Pinpoint the cell where the given text exists, returning its (X, Y) midpoint coordinate. 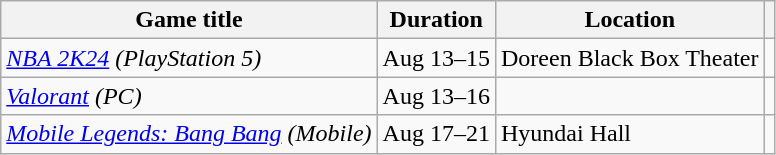
Mobile Legends: Bang Bang (Mobile) (189, 134)
Aug 13–16 (436, 96)
Aug 17–21 (436, 134)
Aug 13–15 (436, 58)
Location (630, 20)
Doreen Black Box Theater (630, 58)
Duration (436, 20)
NBA 2K24 (PlayStation 5) (189, 58)
Valorant (PC) (189, 96)
Hyundai Hall (630, 134)
Game title (189, 20)
